Detect which cell encompasses the target text, then output its [x, y] center coordinate. 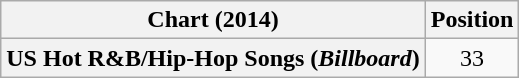
US Hot R&B/Hip-Hop Songs (Billboard) [213, 58]
Chart (2014) [213, 20]
33 [472, 58]
Position [472, 20]
